Provide the [x, y] coordinate of the cell's center where the given text is located.  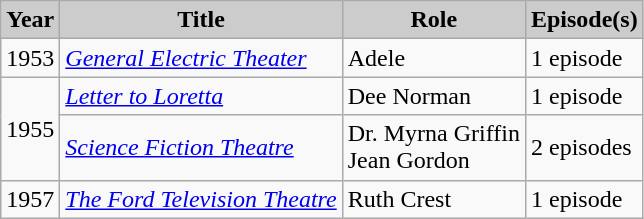
Science Fiction Theatre [201, 148]
Year [30, 20]
1955 [30, 128]
Dr. Myrna GriffinJean Gordon [434, 148]
Letter to Loretta [201, 96]
Title [201, 20]
General Electric Theater [201, 58]
The Ford Television Theatre [201, 199]
1953 [30, 58]
Dee Norman [434, 96]
Ruth Crest [434, 199]
1957 [30, 199]
Role [434, 20]
Adele [434, 58]
2 episodes [584, 148]
Episode(s) [584, 20]
